Detect which cell encompasses the target text, then output its (x, y) center coordinate. 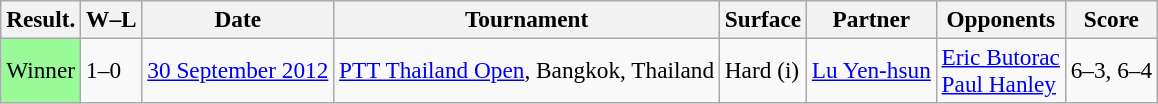
W–L (112, 19)
Lu Yen-hsun (871, 70)
Opponents (1000, 19)
30 September 2012 (238, 70)
Date (238, 19)
Surface (762, 19)
Eric Butorac Paul Hanley (1000, 70)
Partner (871, 19)
PTT Thailand Open, Bangkok, Thailand (527, 70)
6–3, 6–4 (1111, 70)
Hard (i) (762, 70)
1–0 (112, 70)
Winner (41, 70)
Tournament (527, 19)
Score (1111, 19)
Result. (41, 19)
